Provide the [x, y] coordinate of the cell's center where the given text is located.  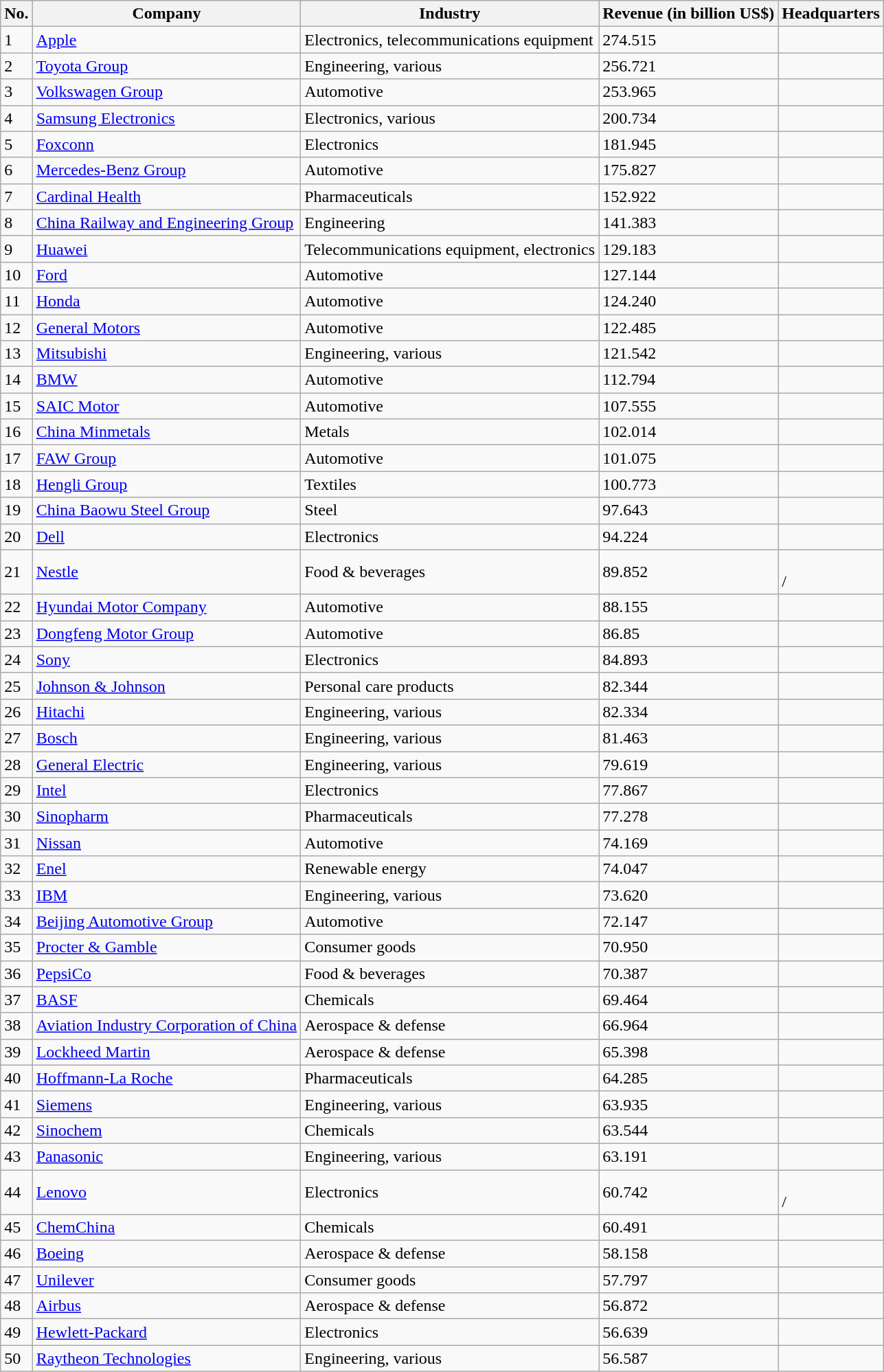
ChemChina [166, 1228]
30 [16, 817]
46 [16, 1254]
7 [16, 196]
Sinopharm [166, 817]
13 [16, 354]
Cardinal Health [166, 196]
21 [16, 572]
Headquarters [831, 14]
175.827 [688, 170]
8 [16, 223]
Electronics, various [450, 118]
81.463 [688, 738]
10 [16, 275]
Lockheed Martin [166, 1052]
22 [16, 607]
Electronics, telecommunications equipment [450, 40]
29 [16, 791]
33 [16, 895]
16 [16, 432]
Textiles [450, 484]
19 [16, 510]
79.619 [688, 765]
57.797 [688, 1280]
44 [16, 1191]
1 [16, 40]
26 [16, 712]
Personal care products [450, 686]
127.144 [688, 275]
Hewlett-Packard [166, 1332]
Aviation Industry Corporation of China [166, 1026]
Beijing Automotive Group [166, 921]
Mercedes-Benz Group [166, 170]
88.155 [688, 607]
Boeing [166, 1254]
63.191 [688, 1156]
Enel [166, 869]
BMW [166, 380]
SAIC Motor [166, 406]
112.794 [688, 380]
89.852 [688, 572]
BASF [166, 1000]
3 [16, 92]
Dell [166, 537]
64.285 [688, 1078]
23 [16, 633]
Unilever [166, 1280]
Siemens [166, 1104]
Airbus [166, 1306]
56.872 [688, 1306]
107.555 [688, 406]
63.544 [688, 1130]
274.515 [688, 40]
Metals [450, 432]
Honda [166, 301]
IBM [166, 895]
Nestle [166, 572]
102.014 [688, 432]
5 [16, 144]
56.639 [688, 1332]
Sinochem [166, 1130]
17 [16, 458]
35 [16, 947]
122.485 [688, 328]
Ford [166, 275]
69.464 [688, 1000]
40 [16, 1078]
PepsiCo [166, 974]
45 [16, 1228]
74.047 [688, 869]
Engineering [450, 223]
China Baowu Steel Group [166, 510]
74.169 [688, 843]
General Electric [166, 765]
141.383 [688, 223]
50 [16, 1358]
70.387 [688, 974]
4 [16, 118]
65.398 [688, 1052]
42 [16, 1130]
15 [16, 406]
Steel [450, 510]
FAW Group [166, 458]
86.85 [688, 633]
82.334 [688, 712]
6 [16, 170]
12 [16, 328]
256.721 [688, 66]
Apple [166, 40]
39 [16, 1052]
Hengli Group [166, 484]
18 [16, 484]
Hyundai Motor Company [166, 607]
82.344 [688, 686]
100.773 [688, 484]
60.491 [688, 1228]
84.893 [688, 660]
36 [16, 974]
97.643 [688, 510]
Raytheon Technologies [166, 1358]
Lenovo [166, 1191]
Renewable energy [450, 869]
Revenue (in billion US$) [688, 14]
Nissan [166, 843]
Sony [166, 660]
25 [16, 686]
Intel [166, 791]
Dongfeng Motor Group [166, 633]
121.542 [688, 354]
Hoffmann-La Roche [166, 1078]
Volkswagen Group [166, 92]
Panasonic [166, 1156]
47 [16, 1280]
General Motors [166, 328]
94.224 [688, 537]
77.867 [688, 791]
32 [16, 869]
253.965 [688, 92]
56.587 [688, 1358]
14 [16, 380]
Huawei [166, 249]
38 [16, 1026]
129.183 [688, 249]
Mitsubishi [166, 354]
101.075 [688, 458]
70.950 [688, 947]
Samsung Electronics [166, 118]
60.742 [688, 1191]
27 [16, 738]
No. [16, 14]
Industry [450, 14]
72.147 [688, 921]
66.964 [688, 1026]
37 [16, 1000]
Foxconn [166, 144]
China Railway and Engineering Group [166, 223]
124.240 [688, 301]
49 [16, 1332]
9 [16, 249]
152.922 [688, 196]
77.278 [688, 817]
48 [16, 1306]
200.734 [688, 118]
181.945 [688, 144]
20 [16, 537]
73.620 [688, 895]
34 [16, 921]
Toyota Group [166, 66]
28 [16, 765]
Hitachi [166, 712]
Procter & Gamble [166, 947]
63.935 [688, 1104]
24 [16, 660]
Company [166, 14]
31 [16, 843]
43 [16, 1156]
China Minmetals [166, 432]
11 [16, 301]
Bosch [166, 738]
Telecommunications equipment, electronics [450, 249]
2 [16, 66]
Johnson & Johnson [166, 686]
41 [16, 1104]
58.158 [688, 1254]
